Capture the cell that displays the provided text and extract its [X, Y] central coordinate. 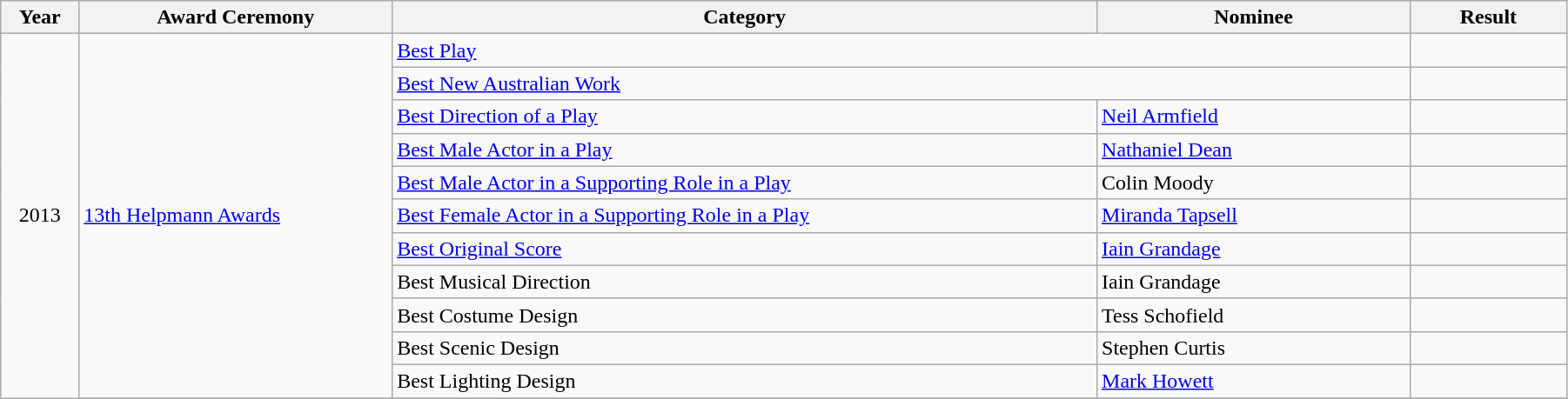
Best Male Actor in a Play [745, 150]
Category [745, 17]
Best New Australian Work [901, 83]
Year [40, 17]
Best Play [901, 50]
Best Original Score [745, 249]
Mark Howett [1254, 381]
Tess Schofield [1254, 315]
Best Scenic Design [745, 348]
Nominee [1254, 17]
Best Lighting Design [745, 381]
Best Musical Direction [745, 282]
2013 [40, 216]
Stephen Curtis [1254, 348]
Best Costume Design [745, 315]
Neil Armfield [1254, 116]
Result [1488, 17]
Colin Moody [1254, 183]
Best Direction of a Play [745, 116]
Best Male Actor in a Supporting Role in a Play [745, 183]
Nathaniel Dean [1254, 150]
Award Ceremony [236, 17]
Miranda Tapsell [1254, 216]
Best Female Actor in a Supporting Role in a Play [745, 216]
13th Helpmann Awards [236, 216]
